Pinpoint the cell where the given text exists, returning its (x, y) midpoint coordinate. 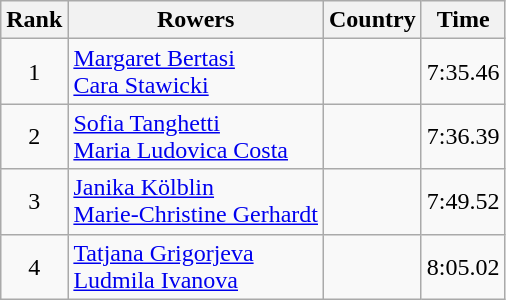
7:36.39 (463, 136)
Janika KölblinMarie-Christine Gerhardt (196, 202)
Rank (34, 20)
8:05.02 (463, 266)
Margaret BertasiCara Stawicki (196, 72)
3 (34, 202)
1 (34, 72)
Country (373, 20)
Tatjana GrigorjevaLudmila Ivanova (196, 266)
7:49.52 (463, 202)
Time (463, 20)
7:35.46 (463, 72)
4 (34, 266)
Sofia TanghettiMaria Ludovica Costa (196, 136)
2 (34, 136)
Rowers (196, 20)
